Pinpoint the cell where the given text exists, returning its [X, Y] midpoint coordinate. 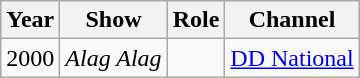
Show [114, 20]
2000 [30, 58]
DD National [292, 58]
Year [30, 20]
Channel [292, 20]
Alag Alag [114, 58]
Role [196, 20]
